Locate the cell with the specified text and output its (X, Y) center coordinate. 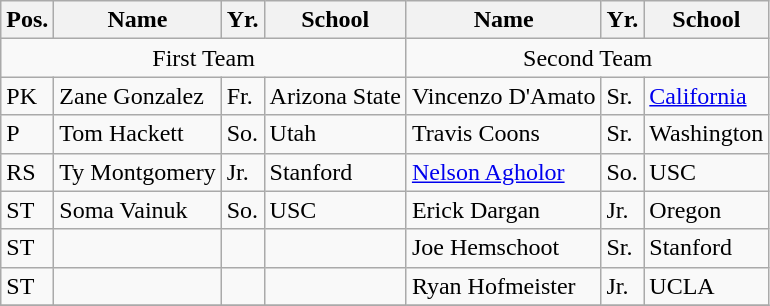
Nelson Agholor (504, 172)
Oregon (706, 210)
Zane Gonzalez (138, 96)
Washington (706, 134)
Arizona State (335, 96)
Fr. (242, 96)
PK (28, 96)
RS (28, 172)
Pos. (28, 20)
Utah (335, 134)
Ty Montgomery (138, 172)
P (28, 134)
Second Team (588, 58)
California (706, 96)
UCLA (706, 286)
Travis Coons (504, 134)
Ryan Hofmeister (504, 286)
Tom Hackett (138, 134)
First Team (204, 58)
Erick Dargan (504, 210)
Vincenzo D'Amato (504, 96)
Soma Vainuk (138, 210)
Joe Hemschoot (504, 248)
